Extract the [X, Y] coordinate from the center of the cell holding the provided text.  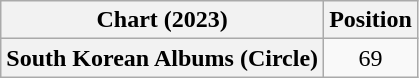
69 [371, 58]
Position [371, 20]
South Korean Albums (Circle) [162, 58]
Chart (2023) [162, 20]
